Find where the given text appears and provide that cell's center as [X, Y] coordinate. 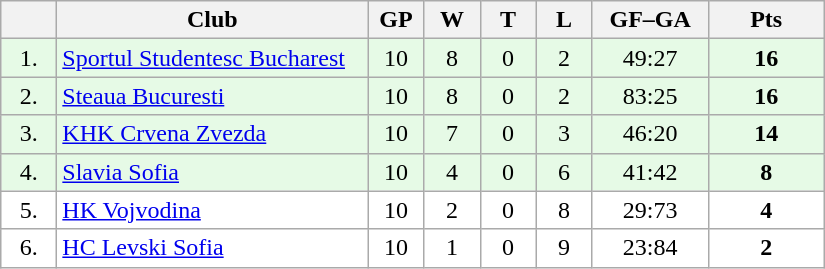
3. [29, 134]
49:27 [650, 58]
41:42 [650, 172]
14 [766, 134]
Sportul Studentesc Bucharest [212, 58]
T [508, 20]
7 [452, 134]
1. [29, 58]
1 [452, 248]
4. [29, 172]
9 [564, 248]
46:20 [650, 134]
HK Vojvodina [212, 210]
5. [29, 210]
Slavia Sofia [212, 172]
GP [396, 20]
6 [564, 172]
Steaua Bucuresti [212, 96]
3 [564, 134]
29:73 [650, 210]
KHK Crvena Zvezda [212, 134]
GF–GA [650, 20]
6. [29, 248]
Club [212, 20]
W [452, 20]
Pts [766, 20]
23:84 [650, 248]
83:25 [650, 96]
2. [29, 96]
L [564, 20]
HC Levski Sofia [212, 248]
